Locate the cell with the specified text and output its [x, y] center coordinate. 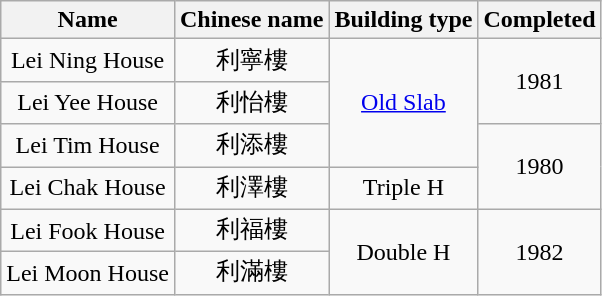
1982 [540, 252]
Lei Moon House [88, 274]
Lei Ning House [88, 60]
利澤樓 [251, 188]
Double H [404, 252]
利怡樓 [251, 102]
Triple H [404, 188]
利添樓 [251, 146]
Completed [540, 20]
Lei Fook House [88, 230]
1981 [540, 82]
利寧樓 [251, 60]
利滿樓 [251, 274]
Old Slab [404, 103]
Lei Tim House [88, 146]
Building type [404, 20]
Chinese name [251, 20]
Name [88, 20]
利福樓 [251, 230]
Lei Yee House [88, 102]
Lei Chak House [88, 188]
1980 [540, 166]
